Return the (x, y) coordinate for the center point of the cell that contains the specified text.  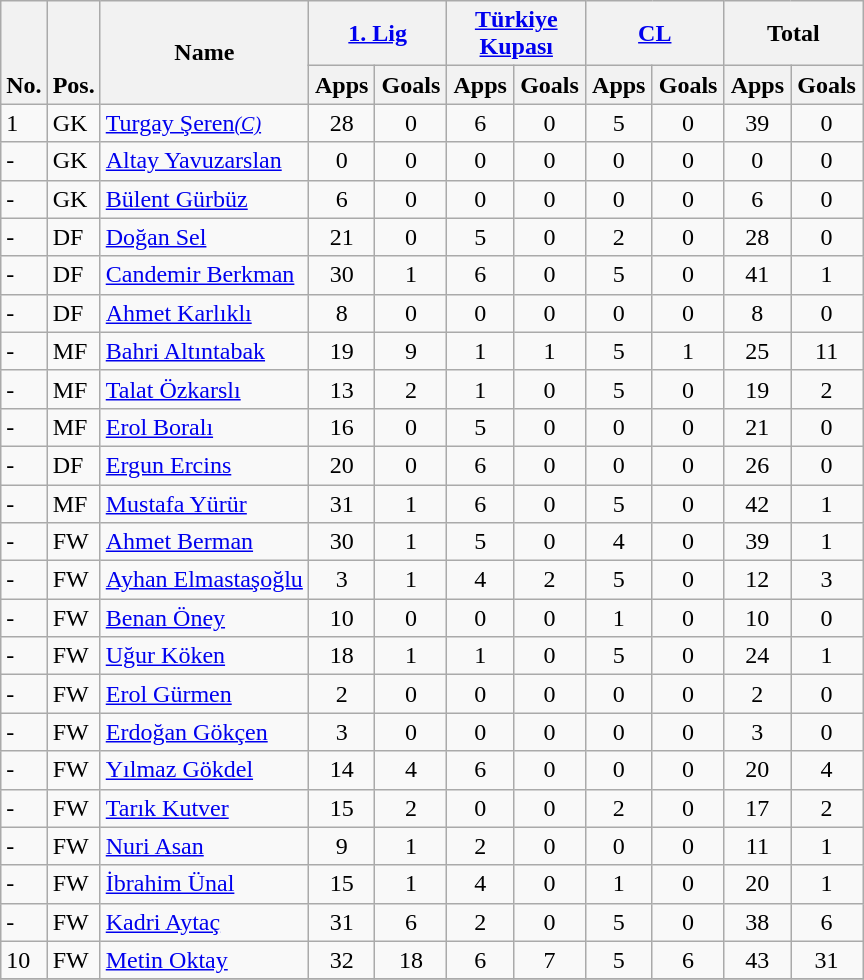
Kadri Aytaç (204, 922)
32 (342, 960)
13 (342, 389)
1. Lig (378, 34)
Ayhan Elmastaşoğlu (204, 580)
Erol Boralı (204, 427)
Candemir Berkman (204, 275)
Bahri Altıntabak (204, 351)
No. (24, 52)
43 (758, 960)
Ahmet Berman (204, 542)
26 (758, 465)
Name (204, 52)
CL (656, 34)
24 (758, 656)
Talat Özkarslı (204, 389)
14 (342, 770)
Mustafa Yürür (204, 503)
17 (758, 808)
Nuri Asan (204, 846)
Erdoğan Gökçen (204, 732)
Pos. (74, 52)
Tarık Kutver (204, 808)
12 (758, 580)
Turgay Şeren(C) (204, 123)
Yılmaz Gökdel (204, 770)
38 (758, 922)
Ahmet Karlıklı (204, 313)
16 (342, 427)
Total (794, 34)
Erol Gürmen (204, 694)
Türkiye Kupası (516, 34)
Benan Öney (204, 618)
25 (758, 351)
Ergun Ercins (204, 465)
Bülent Gürbüz (204, 199)
Metin Oktay (204, 960)
Uğur Köken (204, 656)
Doğan Sel (204, 237)
Altay Yavuzarslan (204, 161)
42 (758, 503)
41 (758, 275)
İbrahim Ünal (204, 884)
7 (549, 960)
